Output the [x, y] coordinate of the center of the cell containing the given text.  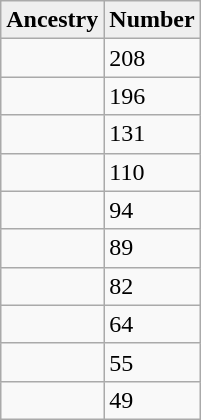
64 [152, 324]
94 [152, 210]
Number [152, 20]
208 [152, 58]
196 [152, 96]
49 [152, 400]
82 [152, 286]
89 [152, 248]
55 [152, 362]
Ancestry [52, 20]
131 [152, 134]
110 [152, 172]
